Identify which cell holds the provided text, then report its (x, y) central coordinate. 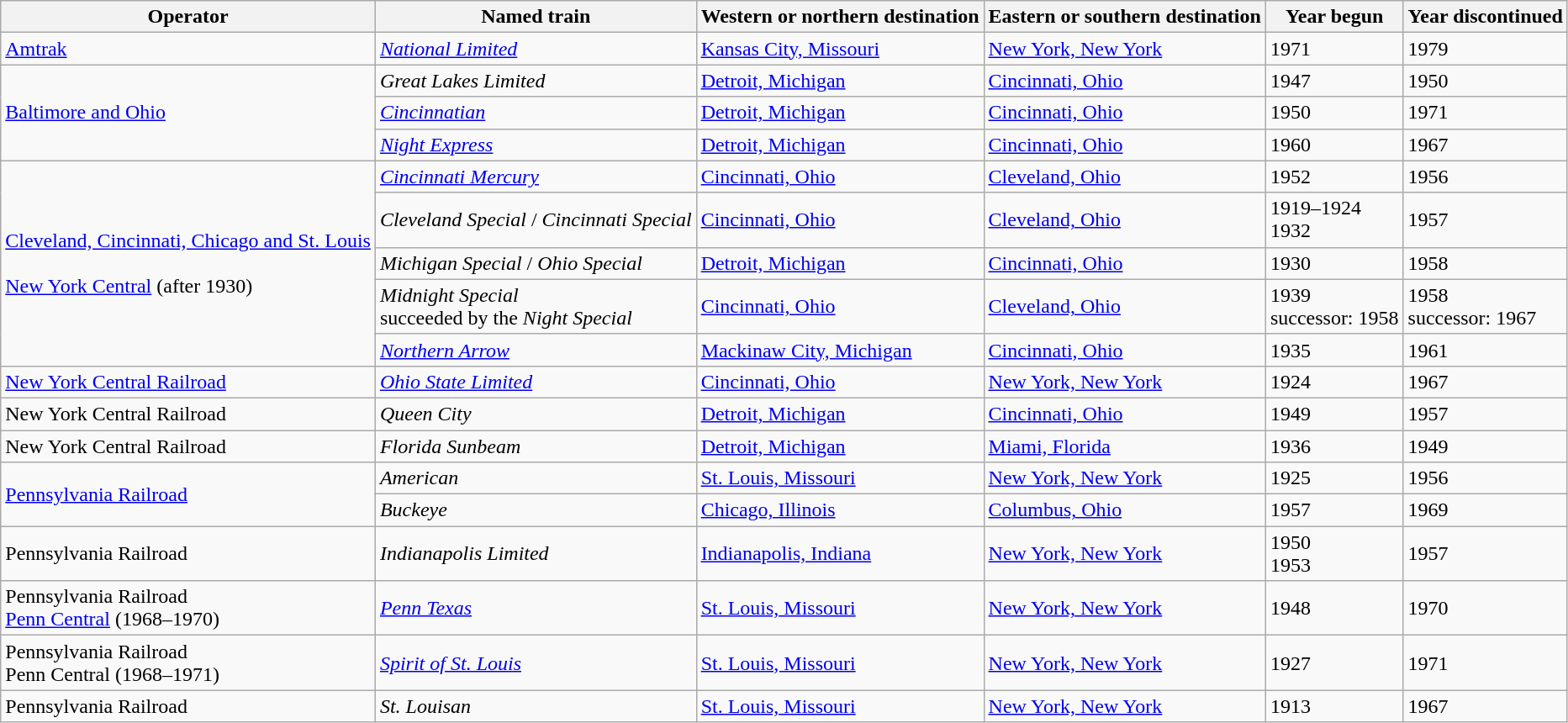
Buckeye (536, 510)
Mackinaw City, Michigan (840, 350)
Night Express (536, 145)
Miami, Florida (1125, 446)
Indianapolis Limited (536, 553)
Eastern or southern destination (1125, 17)
1935 (1334, 350)
Pennsylvania RailroadPenn Central (1968–1971) (188, 662)
Northern Arrow (536, 350)
Indianapolis, Indiana (840, 553)
1958 (1485, 263)
Year discontinued (1485, 17)
Western or northern destination (840, 17)
Year begun (1334, 17)
Cleveland Special / Cincinnati Special (536, 220)
1913 (1334, 706)
Penn Texas (536, 609)
1919–19241932 (1334, 220)
National Limited (536, 49)
1947 (1334, 81)
1979 (1485, 49)
Cincinnatian (536, 113)
Spirit of St. Louis (536, 662)
1927 (1334, 662)
19501953 (1334, 553)
Cleveland, Cincinnati, Chicago and St. LouisNew York Central (after 1930) (188, 263)
Midnight Specialsucceeded by the Night Special (536, 306)
1952 (1334, 177)
Columbus, Ohio (1125, 510)
St. Louisan (536, 706)
Cincinnati Mercury (536, 177)
1948 (1334, 609)
1970 (1485, 609)
Ohio State Limited (536, 382)
Kansas City, Missouri (840, 49)
Amtrak (188, 49)
1930 (1334, 263)
Pennsylvania RailroadPenn Central (1968–1970) (188, 609)
1925 (1334, 478)
Chicago, Illinois (840, 510)
Great Lakes Limited (536, 81)
Baltimore and Ohio (188, 113)
1969 (1485, 510)
American (536, 478)
1936 (1334, 446)
Michigan Special / Ohio Special (536, 263)
1961 (1485, 350)
Named train (536, 17)
Queen City (536, 414)
Operator (188, 17)
1960 (1334, 145)
Florida Sunbeam (536, 446)
1924 (1334, 382)
1939successor: 1958 (1334, 306)
1958successor: 1967 (1485, 306)
